Find where the given text appears and provide that cell's center as [x, y] coordinate. 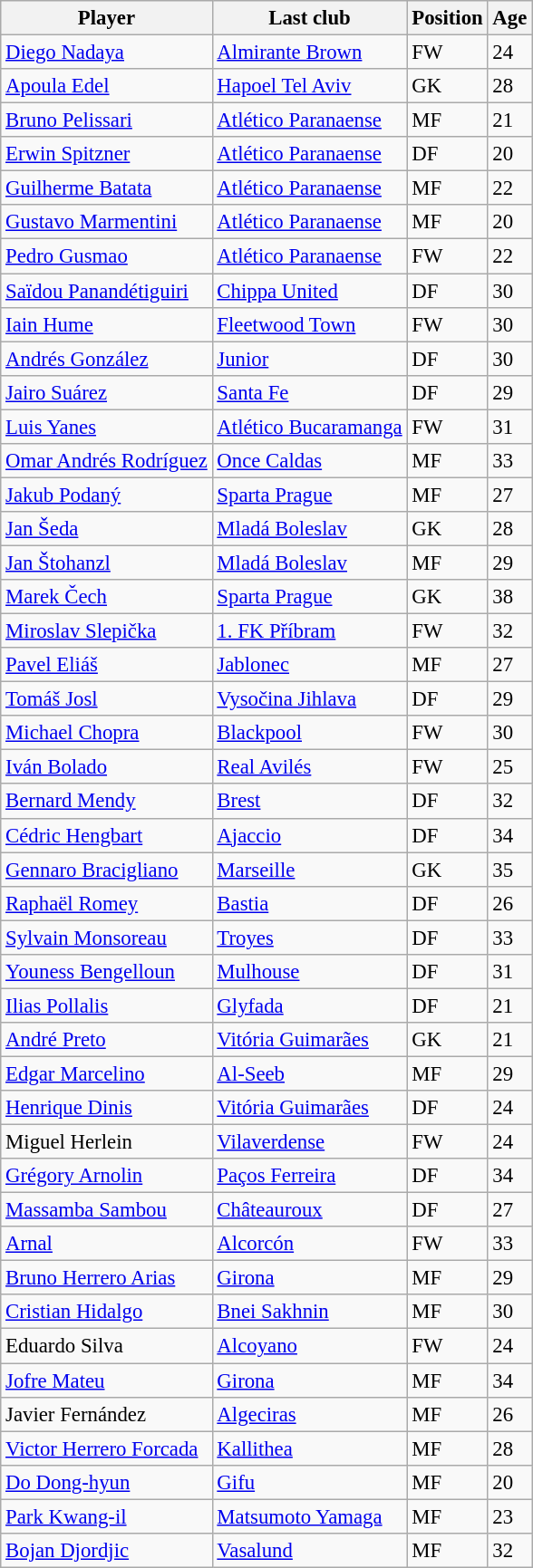
38 [509, 597]
Vasalund [310, 1551]
Diego Nadaya [107, 53]
Luis Yanes [107, 427]
Iain Hume [107, 324]
Tomáš Josl [107, 699]
Bnei Sakhnin [310, 1313]
Erwin Spitzner [107, 154]
Hapoel Tel Aviv [310, 86]
Real Avilés [310, 767]
Bastia [310, 903]
Alcoyano [310, 1346]
Bojan Djordjic [107, 1551]
Brest [310, 802]
Vilaverdense [310, 1142]
Blackpool [310, 733]
Grégory Arnolin [107, 1176]
Vysočina Jihlava [310, 699]
Player [107, 18]
Once Caldas [310, 461]
Kallithea [310, 1448]
Cristian Hidalgo [107, 1313]
Jan Šeda [107, 529]
Jakub Podaný [107, 495]
Marseille [310, 870]
Eduardo Silva [107, 1346]
Alcorcón [310, 1244]
35 [509, 870]
Paços Ferreira [310, 1176]
Ajaccio [310, 835]
Troyes [310, 938]
Atlético Bucaramanga [310, 427]
Omar Andrés Rodríguez [107, 461]
Bernard Mendy [107, 802]
Algeciras [310, 1414]
Châteauroux [310, 1210]
Jofre Mateu [107, 1380]
Henrique Dinis [107, 1108]
Raphaël Romey [107, 903]
Iván Bolado [107, 767]
Gennaro Bracigliano [107, 870]
Cédric Hengbart [107, 835]
Position [448, 18]
Saïdou Panandétiguiri [107, 291]
Miroslav Slepička [107, 631]
Michael Chopra [107, 733]
Last club [310, 18]
Age [509, 18]
Javier Fernández [107, 1414]
1. FK Příbram [310, 631]
Arnal [107, 1244]
Al-Seeb [310, 1073]
Fleetwood Town [310, 324]
Massamba Sambou [107, 1210]
Andrés González [107, 359]
23 [509, 1516]
Pedro Gusmao [107, 256]
Gifu [310, 1482]
Jairo Suárez [107, 392]
Do Dong-hyun [107, 1482]
Park Kwang-il [107, 1516]
Guilherme Batata [107, 188]
Junior [310, 359]
Ilias Pollalis [107, 1005]
Marek Čech [107, 597]
Matsumoto Yamaga [310, 1516]
Miguel Herlein [107, 1142]
Almirante Brown [310, 53]
Santa Fe [310, 392]
25 [509, 767]
Jan Štohanzl [107, 563]
Apoula Edel [107, 86]
Sylvain Monsoreau [107, 938]
Jablonec [310, 665]
Youness Bengelloun [107, 972]
Pavel Eliáš [107, 665]
Victor Herrero Forcada [107, 1448]
André Preto [107, 1040]
Gustavo Marmentini [107, 222]
Bruno Pelissari [107, 120]
Bruno Herrero Arias [107, 1278]
Glyfada [310, 1005]
Mulhouse [310, 972]
Chippa United [310, 291]
Edgar Marcelino [107, 1073]
